For the text-containing cell, return its midpoint in [X, Y] coordinate format. 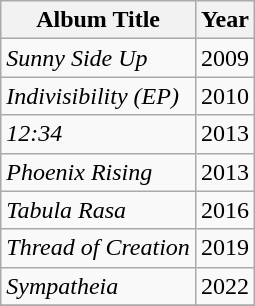
Sympatheia [98, 286]
Tabula Rasa [98, 210]
Year [224, 20]
Phoenix Rising [98, 172]
2022 [224, 286]
Album Title [98, 20]
2019 [224, 248]
2010 [224, 96]
12:34 [98, 134]
Sunny Side Up [98, 58]
2009 [224, 58]
Indivisibility (EP) [98, 96]
2016 [224, 210]
Thread of Creation [98, 248]
